Return [X, Y] of the center of cell containing provided text 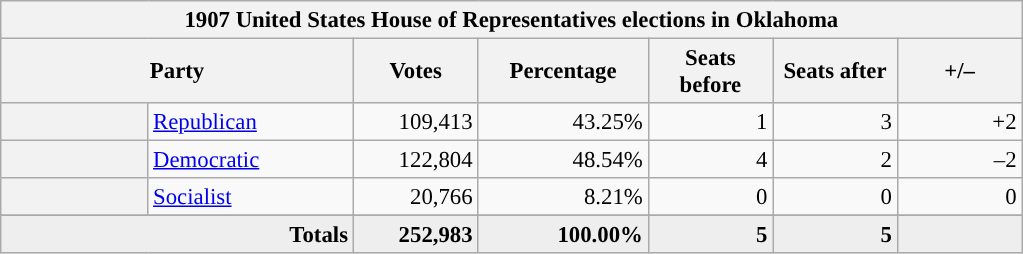
8.21% [563, 197]
109,413 [416, 122]
4 [710, 160]
+2 [960, 122]
Percentage [563, 72]
Seats before [710, 72]
Seats after [836, 72]
+/– [960, 72]
43.25% [563, 122]
Votes [416, 72]
Totals [178, 235]
3 [836, 122]
–2 [960, 160]
20,766 [416, 197]
252,983 [416, 235]
Party [178, 72]
2 [836, 160]
Republican [251, 122]
48.54% [563, 160]
Socialist [251, 197]
100.00% [563, 235]
1907 United States House of Representatives elections in Oklahoma [512, 20]
1 [710, 122]
122,804 [416, 160]
Democratic [251, 160]
